Find where the given text appears and provide that cell's center as [x, y] coordinate. 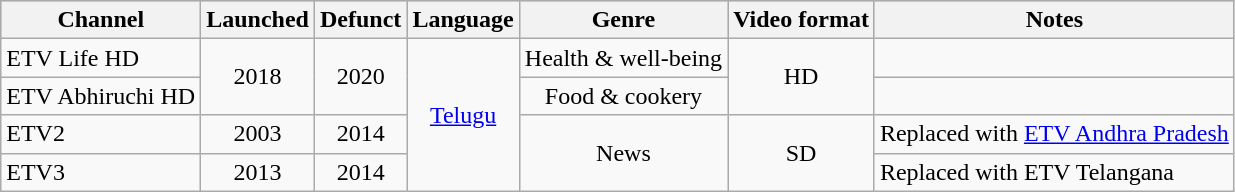
2003 [258, 134]
Launched [258, 20]
Defunct [360, 20]
2020 [360, 77]
Genre [623, 20]
ETV Life HD [101, 58]
2013 [258, 172]
SD [802, 153]
Replaced with ETV Andhra Pradesh [1054, 134]
ETV3 [101, 172]
Channel [101, 20]
ETV Abhiruchi HD [101, 96]
Replaced with ETV Telangana [1054, 172]
HD [802, 77]
Video format [802, 20]
2018 [258, 77]
Notes [1054, 20]
Food & cookery [623, 96]
Language [463, 20]
Health & well-being [623, 58]
News [623, 153]
ETV2 [101, 134]
Telugu [463, 115]
